Find where the given text appears and provide that cell's center as (x, y) coordinate. 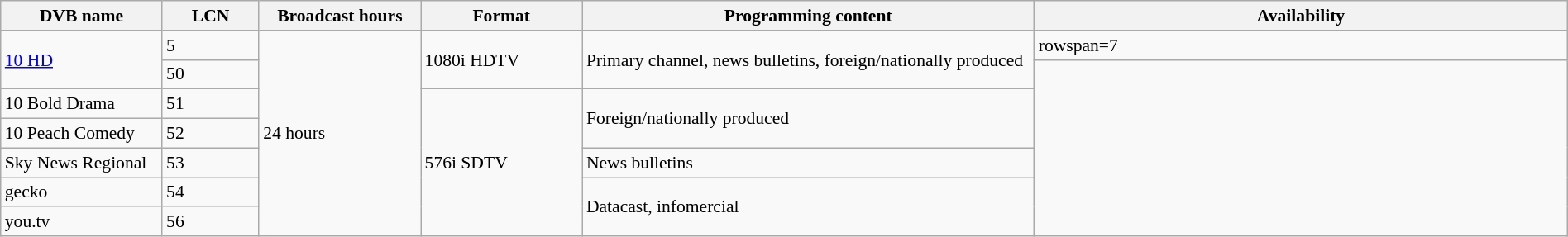
Format (501, 16)
Broadcast hours (339, 16)
News bulletins (809, 163)
5 (210, 45)
53 (210, 163)
1080i HDTV (501, 59)
10 HD (81, 59)
gecko (81, 192)
you.tv (81, 222)
56 (210, 222)
Primary channel, news bulletins, foreign/nationally produced (809, 59)
10 Peach Comedy (81, 134)
Programming content (809, 16)
Foreign/nationally produced (809, 119)
51 (210, 104)
DVB name (81, 16)
52 (210, 134)
LCN (210, 16)
24 hours (339, 134)
Availability (1302, 16)
Datacast, infomercial (809, 206)
Sky News Regional (81, 163)
rowspan=7 (1302, 45)
50 (210, 74)
10 Bold Drama (81, 104)
576i SDTV (501, 163)
54 (210, 192)
